Determine the [X, Y] coordinate at the center of the cell enclosing the given text.  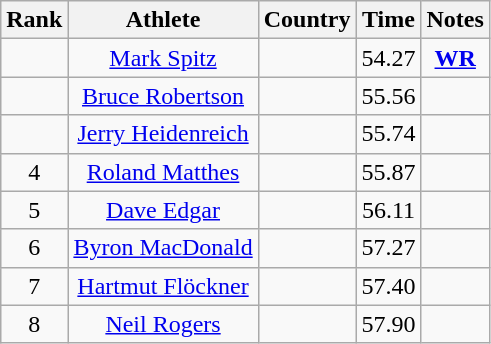
Rank [34, 20]
8 [34, 324]
Time [388, 20]
5 [34, 210]
55.87 [388, 172]
57.90 [388, 324]
57.40 [388, 286]
Jerry Heidenreich [163, 134]
55.56 [388, 96]
Dave Edgar [163, 210]
7 [34, 286]
Country [307, 20]
WR [455, 58]
Bruce Robertson [163, 96]
6 [34, 248]
54.27 [388, 58]
Athlete [163, 20]
Mark Spitz [163, 58]
4 [34, 172]
55.74 [388, 134]
Roland Matthes [163, 172]
56.11 [388, 210]
Notes [455, 20]
Neil Rogers [163, 324]
Byron MacDonald [163, 248]
Hartmut Flöckner [163, 286]
57.27 [388, 248]
